For the text-containing cell, return its midpoint in [x, y] coordinate format. 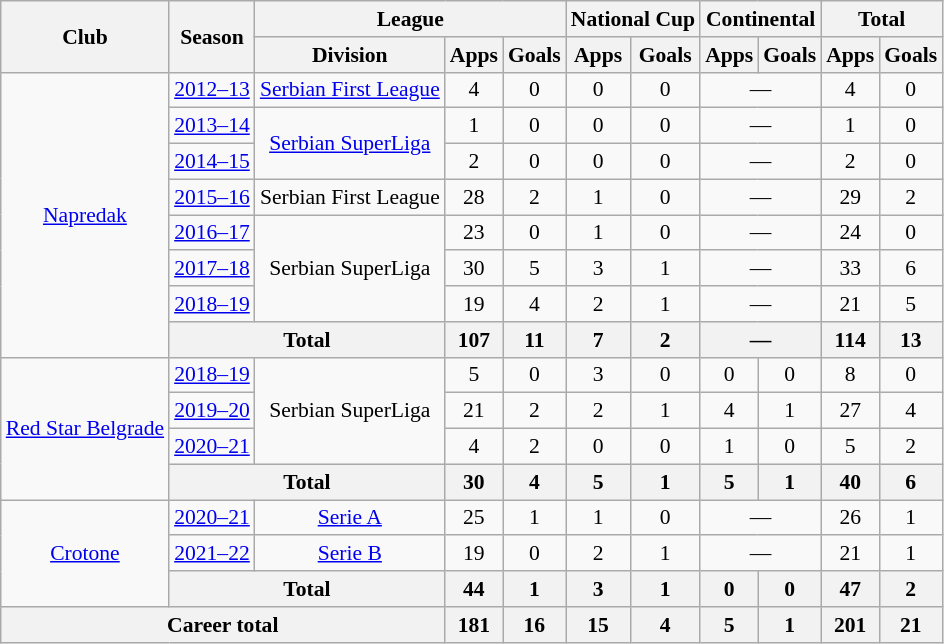
24 [850, 233]
Division [350, 55]
2021–22 [212, 554]
Serie A [350, 518]
Club [85, 36]
15 [598, 625]
16 [534, 625]
Serie B [350, 554]
National Cup [633, 19]
25 [474, 518]
33 [850, 269]
2014–15 [212, 162]
2012–13 [212, 90]
11 [534, 340]
28 [474, 197]
27 [850, 411]
Season [212, 36]
2016–17 [212, 233]
181 [474, 625]
8 [850, 375]
2015–16 [212, 197]
40 [850, 482]
2019–20 [212, 411]
23 [474, 233]
2017–18 [212, 269]
47 [850, 589]
Crotone [85, 554]
League [410, 19]
Red Star Belgrade [85, 428]
Continental [760, 19]
26 [850, 518]
2013–14 [212, 126]
114 [850, 340]
44 [474, 589]
29 [850, 197]
7 [598, 340]
13 [910, 340]
Napredak [85, 214]
Career total [223, 625]
201 [850, 625]
107 [474, 340]
